Detect which cell encompasses the target text, then output its [x, y] center coordinate. 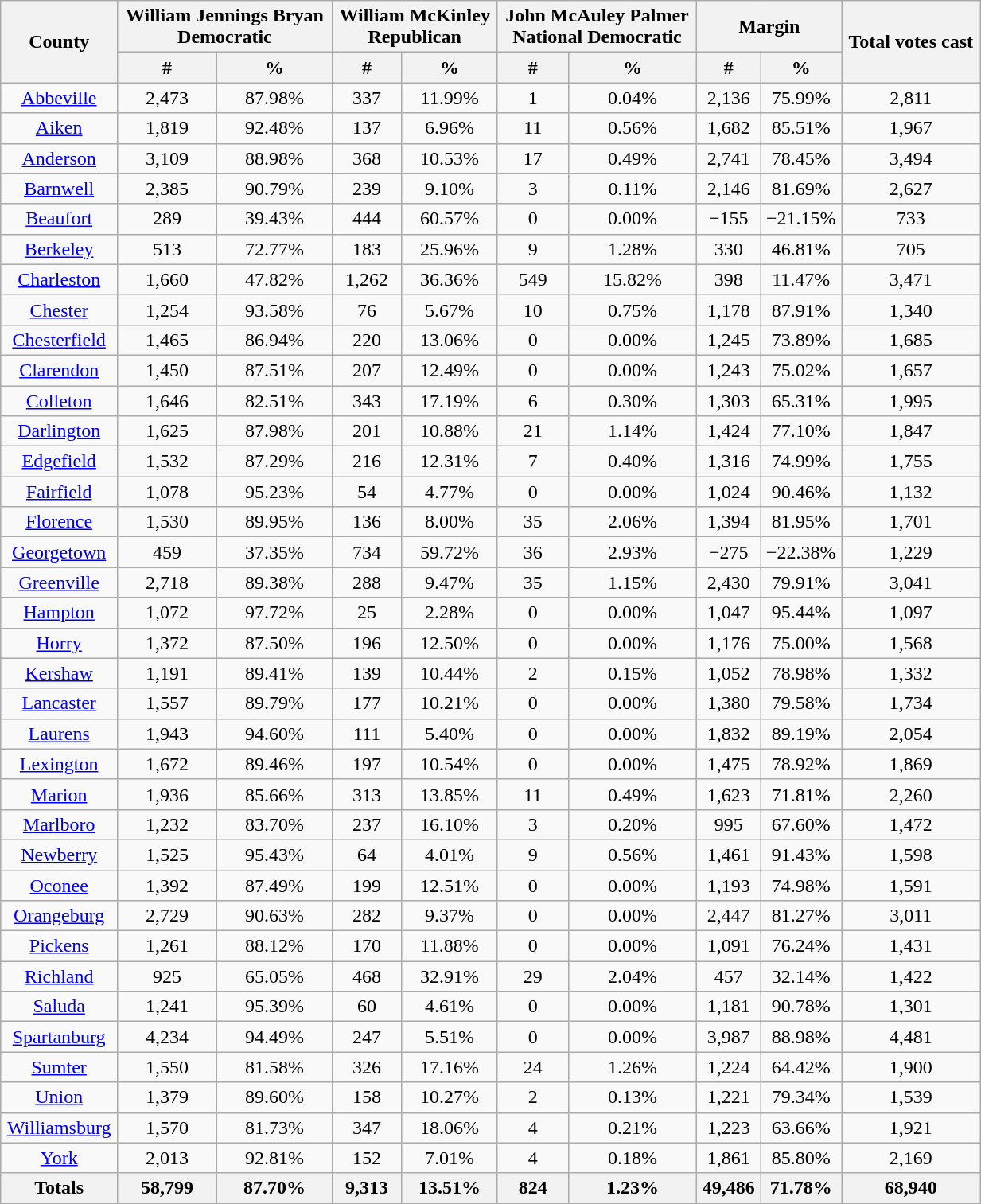
Laurens [59, 734]
64 [367, 855]
1,847 [911, 431]
1,254 [167, 310]
16.10% [450, 824]
Spartanburg [59, 1037]
10.44% [450, 673]
1.15% [632, 583]
77.10% [801, 431]
County [59, 41]
9.47% [450, 583]
Beaufort [59, 219]
71.78% [801, 1188]
Sumter [59, 1067]
87.49% [275, 886]
78.98% [801, 673]
995 [729, 824]
29 [533, 976]
William McKinleyRepublican [415, 27]
82.51% [275, 400]
0.40% [632, 462]
237 [367, 824]
4,234 [167, 1037]
1,091 [729, 946]
2,169 [911, 1158]
Margin [769, 27]
1,869 [911, 764]
1,422 [911, 976]
1,539 [911, 1097]
89.19% [801, 734]
111 [367, 734]
1,243 [729, 370]
90.79% [275, 189]
Richland [59, 976]
60 [367, 1007]
3,109 [167, 158]
1,379 [167, 1097]
2,447 [729, 916]
733 [911, 219]
Orangeburg [59, 916]
513 [167, 249]
Abbeville [59, 98]
152 [367, 1158]
81.73% [275, 1128]
1,967 [911, 128]
Edgefield [59, 462]
97.72% [275, 613]
Georgetown [59, 552]
1,525 [167, 855]
0.21% [632, 1128]
1,472 [911, 824]
Chester [59, 310]
24 [533, 1067]
1,568 [911, 643]
Horry [59, 643]
0.20% [632, 824]
1,176 [729, 643]
1,097 [911, 613]
549 [533, 279]
1,461 [729, 855]
6.96% [450, 128]
459 [167, 552]
1.28% [632, 249]
1,900 [911, 1067]
1.23% [632, 1188]
11.47% [801, 279]
73.89% [801, 340]
76 [367, 310]
87.91% [801, 310]
1,530 [167, 522]
93.58% [275, 310]
60.57% [450, 219]
75.99% [801, 98]
Marion [59, 794]
199 [367, 886]
18.06% [450, 1128]
196 [367, 643]
49,486 [729, 1188]
Aiken [59, 128]
95.43% [275, 855]
6 [533, 400]
13.51% [450, 1188]
1,380 [729, 703]
85.80% [801, 1158]
64.42% [801, 1067]
457 [729, 976]
1,943 [167, 734]
347 [367, 1128]
79.91% [801, 583]
63.66% [801, 1128]
2,811 [911, 98]
90.78% [801, 1007]
705 [911, 249]
337 [367, 98]
201 [367, 431]
2.04% [632, 976]
1,532 [167, 462]
90.63% [275, 916]
2,729 [167, 916]
1,193 [729, 886]
8.00% [450, 522]
1,372 [167, 643]
89.60% [275, 1097]
0.15% [632, 673]
197 [367, 764]
Berkeley [59, 249]
58,799 [167, 1188]
−21.15% [801, 219]
343 [367, 400]
95.23% [275, 492]
1,557 [167, 703]
1,475 [729, 764]
13.06% [450, 340]
288 [367, 583]
1,657 [911, 370]
368 [367, 158]
2,136 [729, 98]
86.94% [275, 340]
136 [367, 522]
7 [533, 462]
11.99% [450, 98]
−22.38% [801, 552]
Williamsburg [59, 1128]
95.44% [801, 613]
207 [367, 370]
36 [533, 552]
1,591 [911, 886]
10.54% [450, 764]
1,392 [167, 886]
1,221 [729, 1097]
1,685 [911, 340]
Kershaw [59, 673]
Totals [59, 1188]
183 [367, 249]
1,245 [729, 340]
12.31% [450, 462]
1,047 [729, 613]
1,465 [167, 340]
1,241 [167, 1007]
Newberry [59, 855]
330 [729, 249]
1,424 [729, 431]
36.36% [450, 279]
89.41% [275, 673]
2.28% [450, 613]
74.99% [801, 462]
468 [367, 976]
3,987 [729, 1037]
1,995 [911, 400]
1,623 [729, 794]
Saluda [59, 1007]
1,078 [167, 492]
54 [367, 492]
9,313 [367, 1188]
81.69% [801, 189]
90.46% [801, 492]
65.05% [275, 976]
1,024 [729, 492]
5.51% [450, 1037]
1,570 [167, 1128]
4.61% [450, 1007]
25 [367, 613]
1,340 [911, 310]
65.31% [801, 400]
92.81% [275, 1158]
5.67% [450, 310]
0.18% [632, 1158]
32.14% [801, 976]
Hampton [59, 613]
1,921 [911, 1128]
Union [59, 1097]
0.13% [632, 1097]
59.72% [450, 552]
81.95% [801, 522]
32.91% [450, 976]
1.26% [632, 1067]
1,672 [167, 764]
1,450 [167, 370]
313 [367, 794]
3,041 [911, 583]
15.82% [632, 279]
−155 [729, 219]
1,646 [167, 400]
5.40% [450, 734]
Anderson [59, 158]
Barnwell [59, 189]
170 [367, 946]
87.50% [275, 643]
10 [533, 310]
79.34% [801, 1097]
17.16% [450, 1067]
2,741 [729, 158]
Lexington [59, 764]
925 [167, 976]
1 [533, 98]
1,301 [911, 1007]
Greenville [59, 583]
85.66% [275, 794]
12.50% [450, 643]
3,011 [911, 916]
Oconee [59, 886]
1,832 [729, 734]
12.51% [450, 886]
247 [367, 1037]
89.79% [275, 703]
0.11% [632, 189]
1,625 [167, 431]
17 [533, 158]
−275 [729, 552]
239 [367, 189]
1.14% [632, 431]
37.35% [275, 552]
10.21% [450, 703]
Marlboro [59, 824]
1,181 [729, 1007]
81.27% [801, 916]
71.81% [801, 794]
2,385 [167, 189]
Darlington [59, 431]
87.29% [275, 462]
1,223 [729, 1128]
2,627 [911, 189]
2.93% [632, 552]
4.01% [450, 855]
2,054 [911, 734]
734 [367, 552]
83.70% [275, 824]
0.30% [632, 400]
2,473 [167, 98]
216 [367, 462]
158 [367, 1097]
Pickens [59, 946]
25.96% [450, 249]
1,861 [729, 1158]
10.53% [450, 158]
1,598 [911, 855]
81.58% [275, 1067]
68,940 [911, 1188]
2,260 [911, 794]
94.60% [275, 734]
10.88% [450, 431]
Total votes cast [911, 41]
Colleton [59, 400]
Fairfield [59, 492]
17.19% [450, 400]
91.43% [801, 855]
Lancaster [59, 703]
1,191 [167, 673]
Florence [59, 522]
282 [367, 916]
3,471 [911, 279]
0.04% [632, 98]
2,718 [167, 583]
1,550 [167, 1067]
1,178 [729, 310]
1,316 [729, 462]
95.39% [275, 1007]
824 [533, 1188]
1,394 [729, 522]
398 [729, 279]
87.70% [275, 1188]
39.43% [275, 219]
2,013 [167, 1158]
137 [367, 128]
12.49% [450, 370]
87.51% [275, 370]
177 [367, 703]
3,494 [911, 158]
1,936 [167, 794]
1,660 [167, 279]
10.27% [450, 1097]
2.06% [632, 522]
74.98% [801, 886]
89.38% [275, 583]
1,261 [167, 946]
67.60% [801, 824]
89.95% [275, 522]
1,682 [729, 128]
88.12% [275, 946]
1,132 [911, 492]
89.46% [275, 764]
1,072 [167, 613]
9.37% [450, 916]
1,734 [911, 703]
York [59, 1158]
76.24% [801, 946]
85.51% [801, 128]
1,819 [167, 128]
4,481 [911, 1037]
1,229 [911, 552]
72.77% [275, 249]
1,303 [729, 400]
326 [367, 1067]
139 [367, 673]
Charleston [59, 279]
75.00% [801, 643]
79.58% [801, 703]
444 [367, 219]
1,052 [729, 673]
0.75% [632, 310]
1,755 [911, 462]
1,332 [911, 673]
1,262 [367, 279]
46.81% [801, 249]
92.48% [275, 128]
13.85% [450, 794]
21 [533, 431]
2,430 [729, 583]
1,701 [911, 522]
78.92% [801, 764]
7.01% [450, 1158]
47.82% [275, 279]
Chesterfield [59, 340]
75.02% [801, 370]
94.49% [275, 1037]
2,146 [729, 189]
John McAuley PalmerNational Democratic [597, 27]
289 [167, 219]
William Jennings BryanDemocratic [225, 27]
9.10% [450, 189]
220 [367, 340]
4.77% [450, 492]
78.45% [801, 158]
Clarendon [59, 370]
11.88% [450, 946]
1,431 [911, 946]
1,224 [729, 1067]
1,232 [167, 824]
